Capture the cell that displays the provided text and extract its (X, Y) central coordinate. 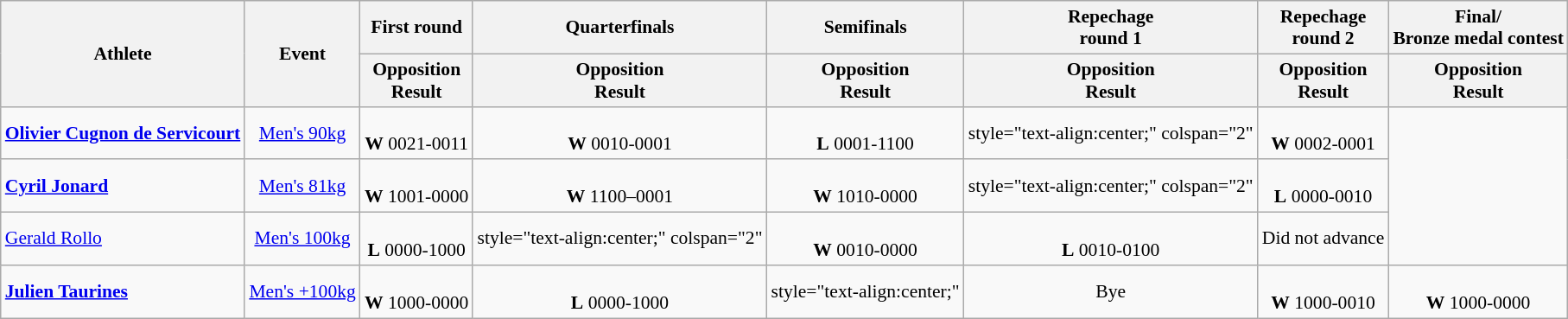
L 0001-1100 (866, 133)
Quarterfinals (619, 28)
W 1010-0000 (866, 187)
L 0000-0010 (1324, 187)
Athlete (123, 54)
Repechage round 2 (1324, 28)
Gerald Rollo (123, 239)
W 0010-0000 (866, 239)
style="text-align:center;" (866, 292)
Olivier Cugnon de Servicourt (123, 133)
Cyril Jonard (123, 187)
Men's 90kg (302, 133)
Semifinals (866, 28)
Event (302, 54)
W 0021-0011 (416, 133)
L 0010-0100 (1111, 239)
Men's 81kg (302, 187)
Did not advance (1324, 239)
First round (416, 28)
Julien Taurines (123, 292)
Men's +100kg (302, 292)
Repechage round 1 (1111, 28)
W 0002-0001 (1324, 133)
W 0010-0001 (619, 133)
W 1001-0000 (416, 187)
Final/Bronze medal contest (1478, 28)
Men's 100kg (302, 239)
Bye (1111, 292)
W 1100–0001 (619, 187)
W 1000-0010 (1324, 292)
